Capture the cell that displays the provided text and extract its [x, y] central coordinate. 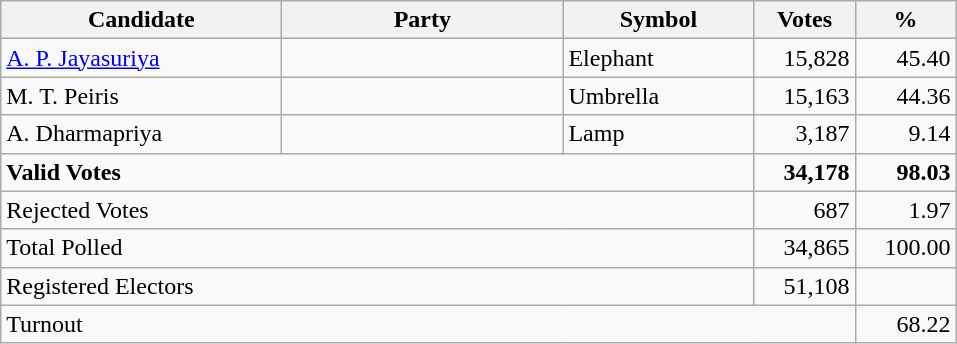
M. T. Peiris [142, 96]
44.36 [906, 96]
34,865 [804, 248]
51,108 [804, 286]
15,828 [804, 58]
Party [422, 20]
34,178 [804, 172]
9.14 [906, 134]
A. P. Jayasuriya [142, 58]
Turnout [428, 324]
A. Dharmapriya [142, 134]
Lamp [658, 134]
100.00 [906, 248]
15,163 [804, 96]
68.22 [906, 324]
687 [804, 210]
Umbrella [658, 96]
Rejected Votes [378, 210]
Elephant [658, 58]
Symbol [658, 20]
3,187 [804, 134]
98.03 [906, 172]
1.97 [906, 210]
Registered Electors [378, 286]
45.40 [906, 58]
Votes [804, 20]
% [906, 20]
Candidate [142, 20]
Total Polled [378, 248]
Valid Votes [378, 172]
